Output the (X, Y) coordinate of the center of the cell containing the given text.  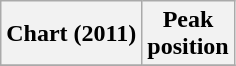
Chart (2011) (72, 34)
Peakposition (188, 34)
